Scan for the cell matching the given text and deliver its (X, Y) coordinate at center. 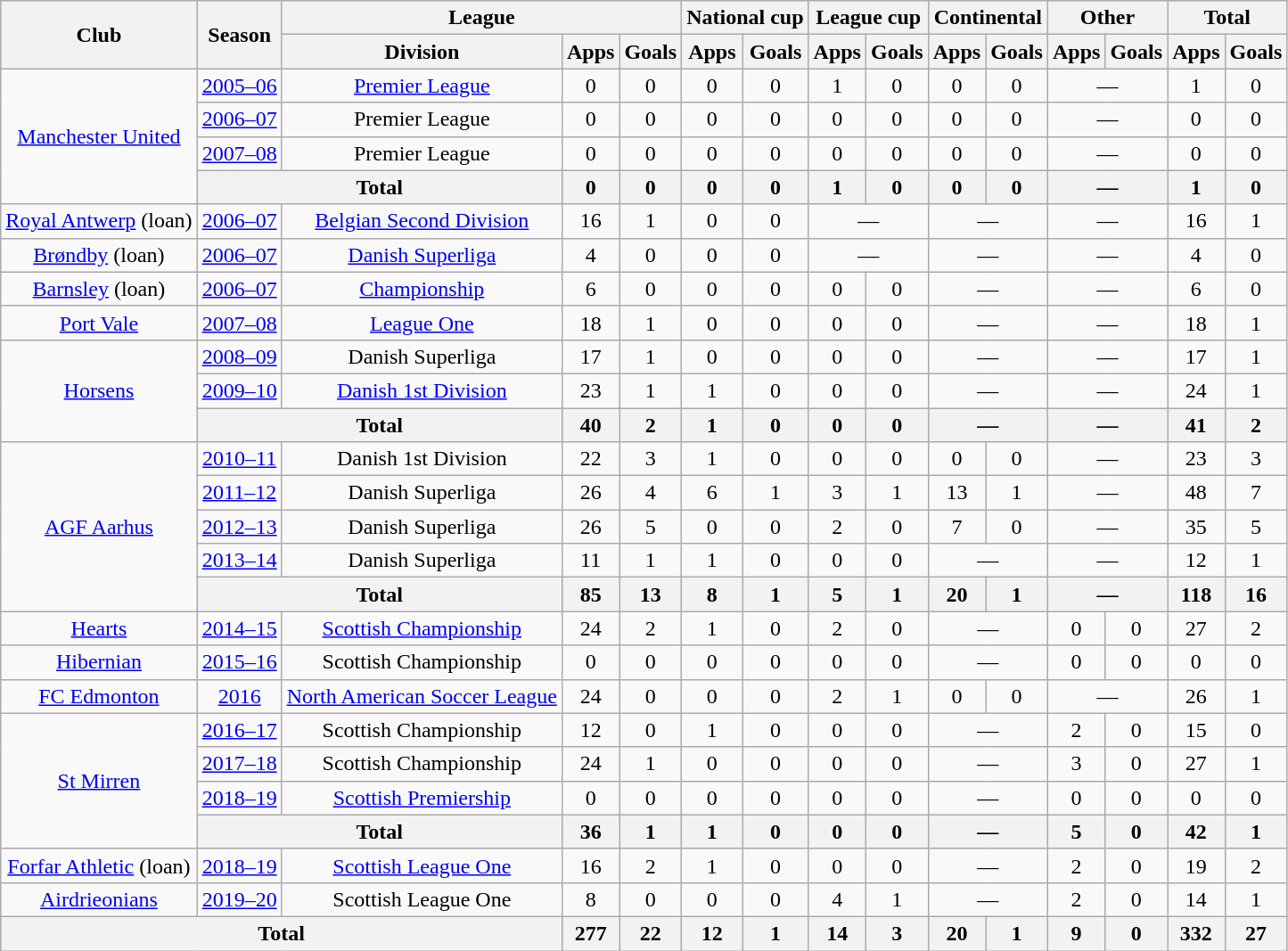
2017–18 (239, 764)
National cup (745, 18)
Horsens (99, 390)
League cup (868, 18)
277 (590, 933)
St Mirren (99, 781)
2010–11 (239, 459)
2013–14 (239, 561)
2009–10 (239, 390)
2014–15 (239, 628)
Forfar Athletic (loan) (99, 865)
11 (590, 561)
Belgian Second Division (422, 221)
9 (1076, 933)
Airdrieonians (99, 899)
42 (1196, 832)
48 (1196, 493)
40 (590, 425)
Division (422, 52)
85 (590, 594)
Manchester United (99, 136)
2005–06 (239, 86)
Continental (988, 18)
2012–13 (239, 527)
AGF Aarhus (99, 527)
2011–12 (239, 493)
2019–20 (239, 899)
Brøndby (loan) (99, 255)
North American Soccer League (422, 696)
Other (1107, 18)
Season (239, 35)
118 (1196, 594)
Scottish Premiership (422, 798)
15 (1196, 730)
League (481, 18)
Hearts (99, 628)
2008–09 (239, 357)
2016–17 (239, 730)
Port Vale (99, 323)
332 (1196, 933)
League One (422, 323)
Barnsley (loan) (99, 289)
Royal Antwerp (loan) (99, 221)
35 (1196, 527)
19 (1196, 865)
Club (99, 35)
FC Edmonton (99, 696)
Hibernian (99, 662)
36 (590, 832)
Championship (422, 289)
2016 (239, 696)
2015–16 (239, 662)
41 (1196, 425)
